From the cell containing the given text, extract its center point as [X, Y] coordinate. 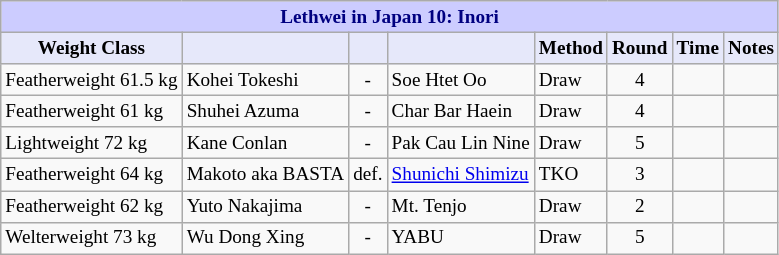
Featherweight 62 kg [92, 206]
Soe Htet Oo [460, 80]
Yuto Nakajima [265, 206]
Pak Cau Lin Nine [460, 143]
Lightweight 72 kg [92, 143]
Round [640, 48]
Weight Class [92, 48]
Char Bar Haein [460, 111]
Notes [750, 48]
Shunichi Shimizu [460, 175]
Wu Dong Xing [265, 238]
Welterweight 73 kg [92, 238]
Featherweight 61 kg [92, 111]
YABU [460, 238]
Featherweight 64 kg [92, 175]
Shuhei Azuma [265, 111]
def. [368, 175]
Kohei Tokeshi [265, 80]
Featherweight 61.5 kg [92, 80]
Makoto aka BASTA [265, 175]
Lethwei in Japan 10: Inori [390, 17]
Kane Conlan [265, 143]
3 [640, 175]
Method [570, 48]
Mt. Tenjo [460, 206]
TKO [570, 175]
Time [698, 48]
2 [640, 206]
